Determine the [X, Y] coordinate at the center of the cell enclosing the given text.  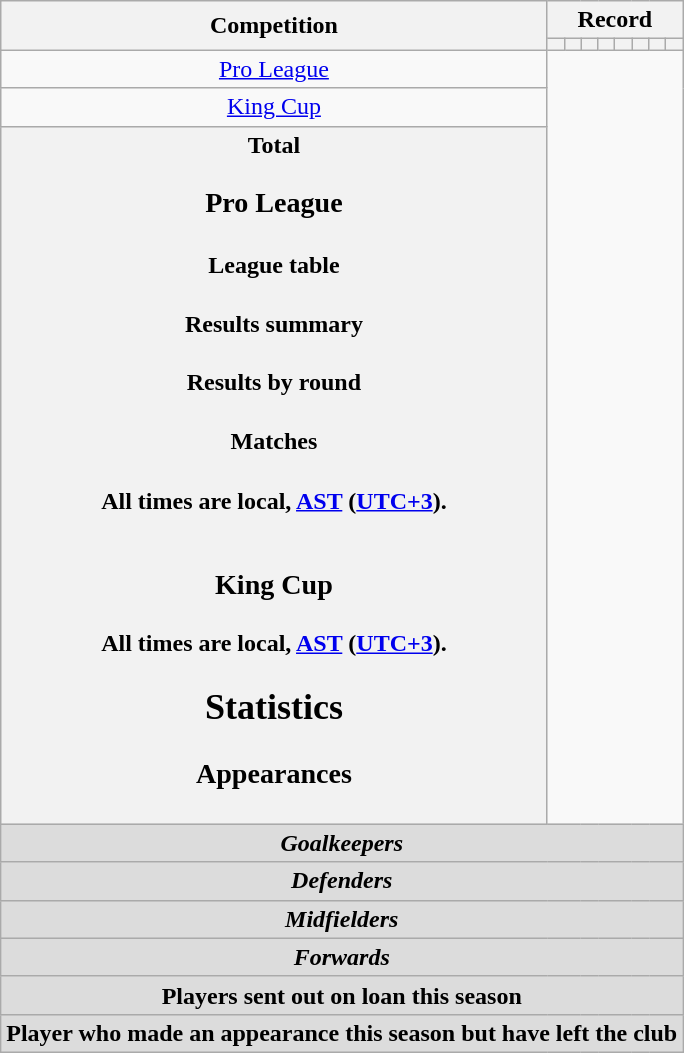
Pro League [274, 69]
Defenders [342, 881]
Player who made an appearance this season but have left the club [342, 1033]
Players sent out on loan this season [342, 995]
Forwards [342, 957]
Midfielders [342, 919]
Goalkeepers [342, 843]
Record [615, 20]
King Cup [274, 107]
Competition [274, 26]
